Extract the (x, y) coordinate from the center of the cell holding the provided text.  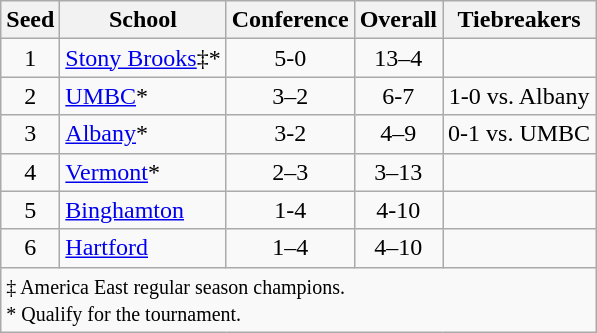
4-10 (398, 210)
5-0 (290, 58)
4–9 (398, 134)
‡ America East regular season champions.* Qualify for the tournament. (298, 300)
3–2 (290, 96)
1-0 vs. Albany (520, 96)
Hartford (143, 248)
3–13 (398, 172)
Binghamton (143, 210)
School (143, 20)
3-2 (290, 134)
1-4 (290, 210)
4–10 (398, 248)
6 (30, 248)
Conference (290, 20)
Vermont* (143, 172)
Albany* (143, 134)
5 (30, 210)
Tiebreakers (520, 20)
4 (30, 172)
3 (30, 134)
2–3 (290, 172)
1–4 (290, 248)
2 (30, 96)
6-7 (398, 96)
Seed (30, 20)
0-1 vs. UMBC (520, 134)
Stony Brooks‡* (143, 58)
1 (30, 58)
UMBC* (143, 96)
13–4 (398, 58)
Overall (398, 20)
